Output the (x, y) coordinate of the center of the cell containing the given text.  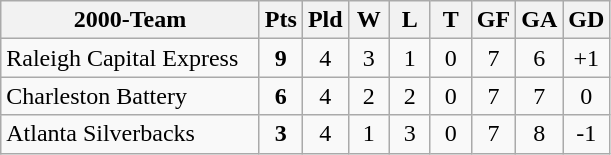
Charleston Battery (130, 96)
L (410, 20)
2000-Team (130, 20)
-1 (586, 134)
9 (280, 58)
W (368, 20)
+1 (586, 58)
Raleigh Capital Express (130, 58)
GF (493, 20)
8 (540, 134)
T (450, 20)
Pld (325, 20)
GD (586, 20)
Atlanta Silverbacks (130, 134)
Pts (280, 20)
GA (540, 20)
